Identify which cell holds the provided text, then report its (x, y) central coordinate. 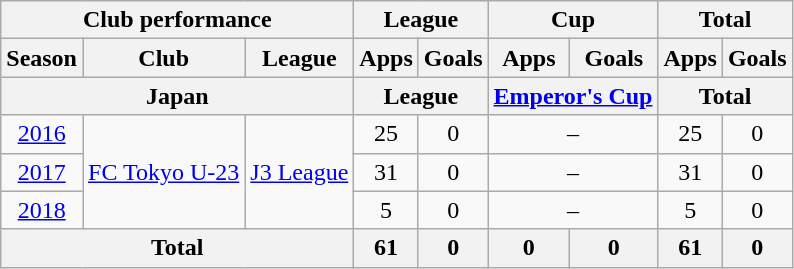
2016 (42, 134)
Emperor's Cup (573, 96)
Cup (573, 20)
Club performance (178, 20)
Club (163, 58)
FC Tokyo U-23 (163, 172)
Season (42, 58)
Japan (178, 96)
J3 League (300, 172)
2018 (42, 210)
2017 (42, 172)
